Provide the (X, Y) coordinate of the cell's center where the given text is located.  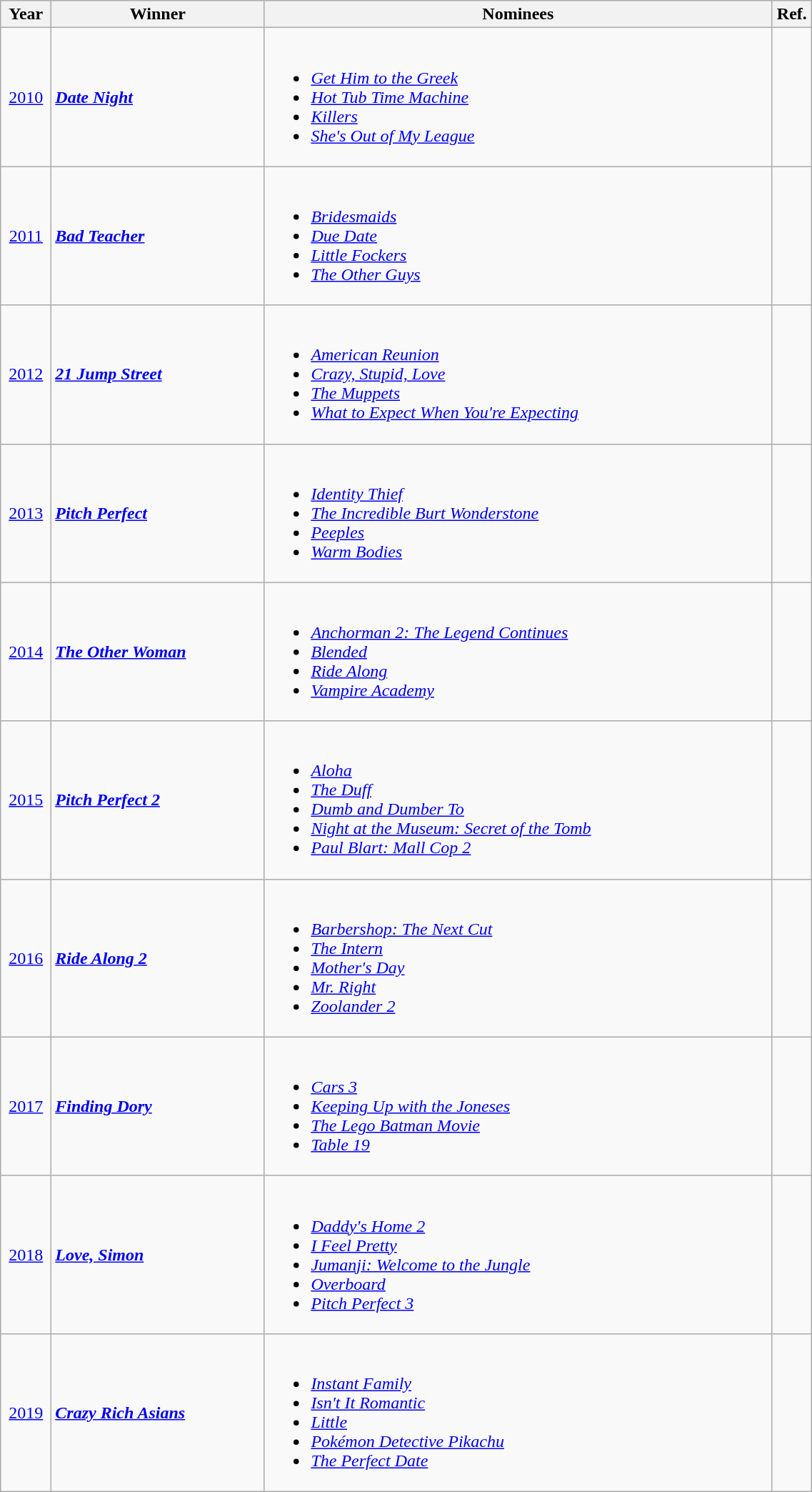
2018 (26, 1255)
Identity ThiefThe Incredible Burt WonderstonePeeplesWarm Bodies (518, 513)
2010 (26, 97)
2014 (26, 652)
American ReunionCrazy, Stupid, LoveThe MuppetsWhat to Expect When You're Expecting (518, 374)
Get Him to the GreekHot Tub Time MachineKillersShe's Out of My League (518, 97)
Nominees (518, 14)
Daddy's Home 2I Feel PrettyJumanji: Welcome to the JungleOverboardPitch Perfect 3 (518, 1255)
2017 (26, 1106)
2016 (26, 958)
Date Night (158, 97)
AlohaThe DuffDumb and Dumber ToNight at the Museum: Secret of the TombPaul Blart: Mall Cop 2 (518, 800)
2015 (26, 800)
Barbershop: The Next CutThe InternMother's DayMr. RightZoolander 2 (518, 958)
2019 (26, 1412)
Finding Dory (158, 1106)
Cars 3Keeping Up with the JonesesThe Lego Batman MovieTable 19 (518, 1106)
Instant FamilyIsn't It RomanticLittlePokémon Detective PikachuThe Perfect Date (518, 1412)
Bad Teacher (158, 236)
Anchorman 2: The Legend ContinuesBlendedRide AlongVampire Academy (518, 652)
Ride Along 2 (158, 958)
Winner (158, 14)
21 Jump Street (158, 374)
2011 (26, 236)
Ref. (792, 14)
Year (26, 14)
BridesmaidsDue DateLittle FockersThe Other Guys (518, 236)
The Other Woman (158, 652)
2012 (26, 374)
Pitch Perfect 2 (158, 800)
2013 (26, 513)
Love, Simon (158, 1255)
Crazy Rich Asians (158, 1412)
Pitch Perfect (158, 513)
